For the text-containing cell, return its midpoint in [X, Y] coordinate format. 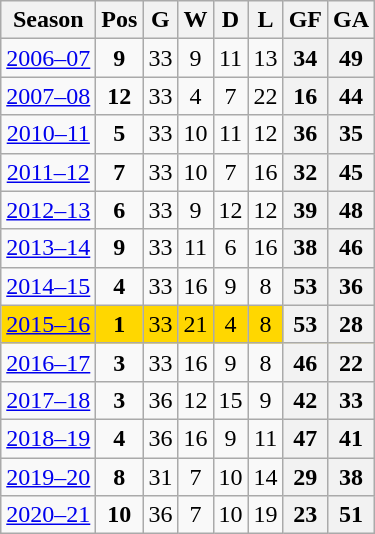
2017–18 [48, 400]
21 [196, 324]
13 [266, 58]
23 [305, 515]
14 [266, 477]
5 [120, 134]
2011–12 [48, 172]
28 [352, 324]
2012–13 [48, 210]
Pos [120, 20]
32 [305, 172]
2015–16 [48, 324]
D [230, 20]
49 [352, 58]
GF [305, 20]
2014–15 [48, 286]
15 [230, 400]
L [266, 20]
2010–11 [48, 134]
Season [48, 20]
2013–14 [48, 248]
29 [305, 477]
G [160, 20]
2007–08 [48, 96]
19 [266, 515]
45 [352, 172]
35 [352, 134]
W [196, 20]
48 [352, 210]
41 [352, 438]
31 [160, 477]
39 [305, 210]
2016–17 [48, 362]
51 [352, 515]
42 [305, 400]
47 [305, 438]
44 [352, 96]
34 [305, 58]
2020–21 [48, 515]
2006–07 [48, 58]
2019–20 [48, 477]
GA [352, 20]
2018–19 [48, 438]
1 [120, 324]
